Locate the cell with the specified text and output its (X, Y) center coordinate. 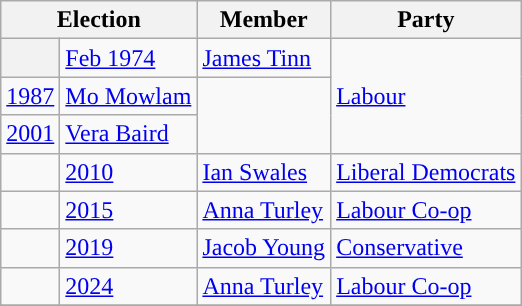
Labour (426, 96)
2010 (128, 172)
Vera Baird (128, 134)
Member (264, 20)
Feb 1974 (128, 58)
2001 (30, 134)
1987 (30, 96)
Conservative (426, 248)
Jacob Young (264, 248)
2024 (128, 286)
Ian Swales (264, 172)
Election (99, 20)
2019 (128, 248)
Liberal Democrats (426, 172)
Mo Mowlam (128, 96)
James Tinn (264, 58)
2015 (128, 210)
Party (426, 20)
